Identify which cell holds the provided text, then report its [x, y] central coordinate. 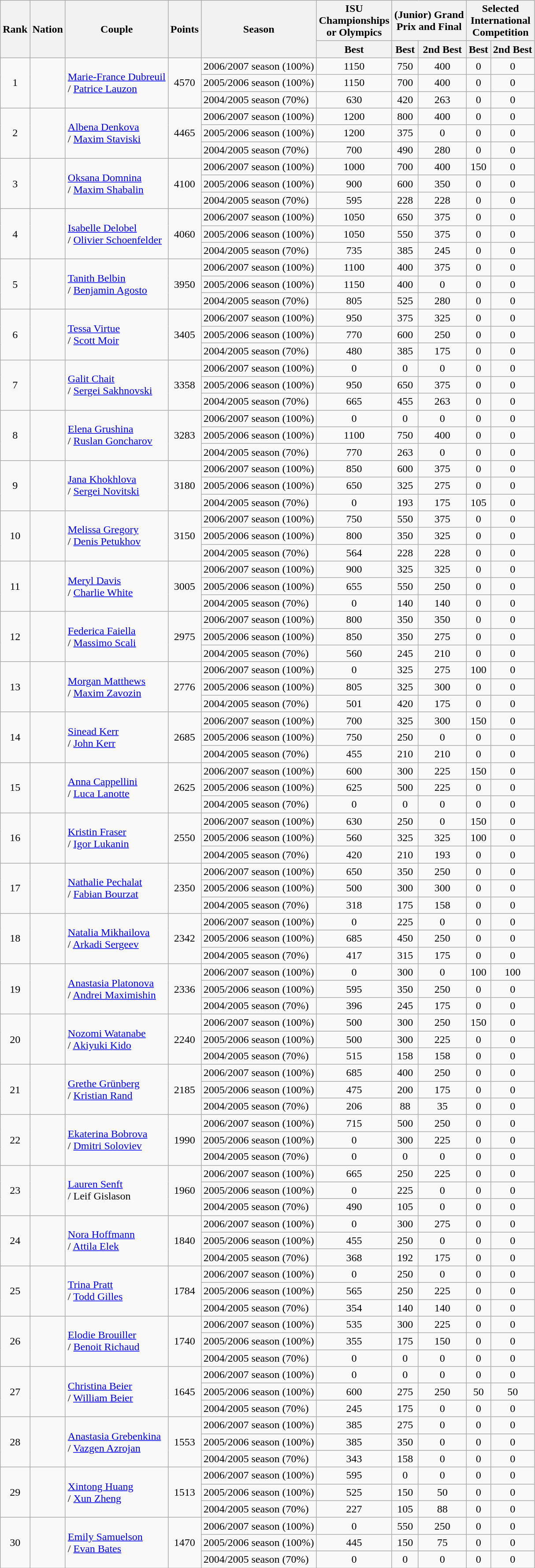
Ekaterina Bobrova / Dmitri Soloviev [116, 1140]
Melissa Gregory / Denis Petukhov [116, 536]
30 [15, 1542]
1960 [184, 1190]
Albena Denkova / Maxim Staviski [116, 133]
29 [15, 1492]
2550 [184, 838]
23 [15, 1190]
475 [354, 1090]
Tanith Belbin / Benjamin Agosto [116, 284]
19 [15, 989]
25 [15, 1291]
2336 [184, 989]
Morgan Matthews / Maxim Zavozin [116, 687]
2350 [184, 888]
343 [354, 1459]
2776 [184, 687]
625 [354, 788]
1840 [184, 1240]
Federica Faiella / Massimo Scali [116, 637]
Grethe Grünberg / Kristian Rand [116, 1090]
4100 [184, 183]
12 [15, 637]
3150 [184, 536]
3283 [184, 435]
Natalia Mikhailova / Arkadi Sergeev [116, 939]
5 [15, 284]
192 [405, 1257]
355 [354, 1341]
2342 [184, 939]
1000 [354, 167]
11 [15, 586]
75 [442, 1542]
16 [15, 838]
Jana Khokhlova / Sergei Novitski [116, 485]
Oksana Domnina / Maxim Shabalin [116, 183]
445 [354, 1542]
Anastasia Grebenkina / Vazgen Azrojan [116, 1442]
7 [15, 385]
15 [15, 788]
1470 [184, 1542]
515 [354, 1056]
17 [15, 888]
6 [15, 335]
Anna Cappellini / Luca Lanotte [116, 788]
10 [15, 536]
564 [354, 553]
2185 [184, 1090]
3950 [184, 284]
Christina Beier / William Beier [116, 1392]
18 [15, 939]
Marie-France Dubreuil / Patrice Lauzon [116, 83]
Meryl Davis / Charlie White [116, 586]
Season [259, 29]
Trina Pratt / Todd Gilles [116, 1291]
354 [354, 1308]
Rank [15, 29]
Couple [116, 29]
9 [15, 485]
1990 [184, 1140]
35 [442, 1106]
Isabelle Delobel / Olivier Schoenfelder [116, 234]
Selected International Competition [501, 21]
565 [354, 1291]
200 [405, 1090]
Nathalie Pechalat / Fabian Bourzat [116, 888]
2625 [184, 788]
227 [354, 1509]
Xintong Huang / Xun Zheng [116, 1492]
24 [15, 1240]
1740 [184, 1341]
417 [354, 955]
1553 [184, 1442]
28 [15, 1442]
3405 [184, 335]
Anastasia Platonova / Andrei Maximishin [116, 989]
26 [15, 1341]
Lauren Senft / Leif Gislason [116, 1190]
4570 [184, 83]
3358 [184, 385]
4465 [184, 133]
1513 [184, 1492]
315 [405, 955]
27 [15, 1392]
Kristin Fraser / Igor Lukanin [116, 838]
Nora Hoffmann / Attila Elek [116, 1240]
206 [354, 1106]
4060 [184, 234]
Sinead Kerr / John Kerr [116, 737]
535 [354, 1325]
Emily Samuelson / Evan Bates [116, 1542]
Nation [48, 29]
655 [354, 586]
1784 [184, 1291]
1 [15, 83]
318 [354, 905]
735 [354, 251]
3180 [184, 485]
Tessa Virtue / Scott Moir [116, 335]
2975 [184, 637]
14 [15, 737]
13 [15, 687]
8 [15, 435]
3005 [184, 586]
ISU Championships or Olympics [354, 21]
3 [15, 183]
Elodie Brouiller / Benoit Richaud [116, 1341]
Elena Grushina / Ruslan Goncharov [116, 435]
2240 [184, 1039]
(Junior) Grand Prix and Final [429, 21]
4 [15, 234]
396 [354, 1006]
Nozomi Watanabe / Akiyuki Kido [116, 1039]
1645 [184, 1392]
2 [15, 133]
22 [15, 1140]
21 [15, 1090]
450 [405, 939]
501 [354, 704]
20 [15, 1039]
Galit Chait / Sergei Sakhnovski [116, 385]
Points [184, 29]
480 [354, 351]
368 [354, 1257]
2685 [184, 737]
715 [354, 1123]
